Scan for the cell matching the given text and deliver its [X, Y] coordinate at center. 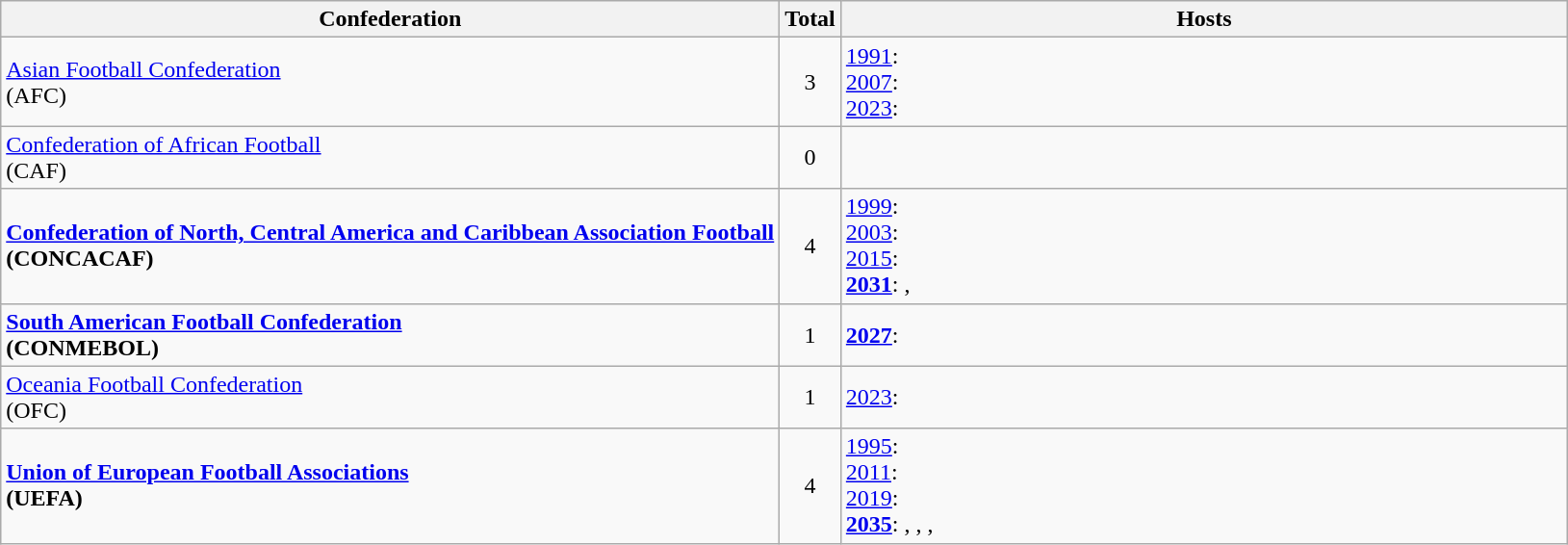
2023: [1203, 397]
Confederation of North, Central America and Caribbean Association Football(CONCACAF) [391, 247]
2027: [1203, 335]
Confederation of African Football(CAF) [391, 158]
South American Football Confederation(CONMEBOL) [391, 335]
Hosts [1203, 19]
1995: 2011: 2019: 2035: , , , [1203, 485]
Union of European Football Associations(UEFA) [391, 485]
Confederation [391, 19]
Total [810, 19]
3 [810, 82]
0 [810, 158]
Asian Football Confederation(AFC) [391, 82]
1999: 2003: 2015: 2031: , [1203, 247]
1991: 2007: 2023: [1203, 82]
Oceania Football Confederation(OFC) [391, 397]
